Capture the cell that displays the provided text and extract its [X, Y] central coordinate. 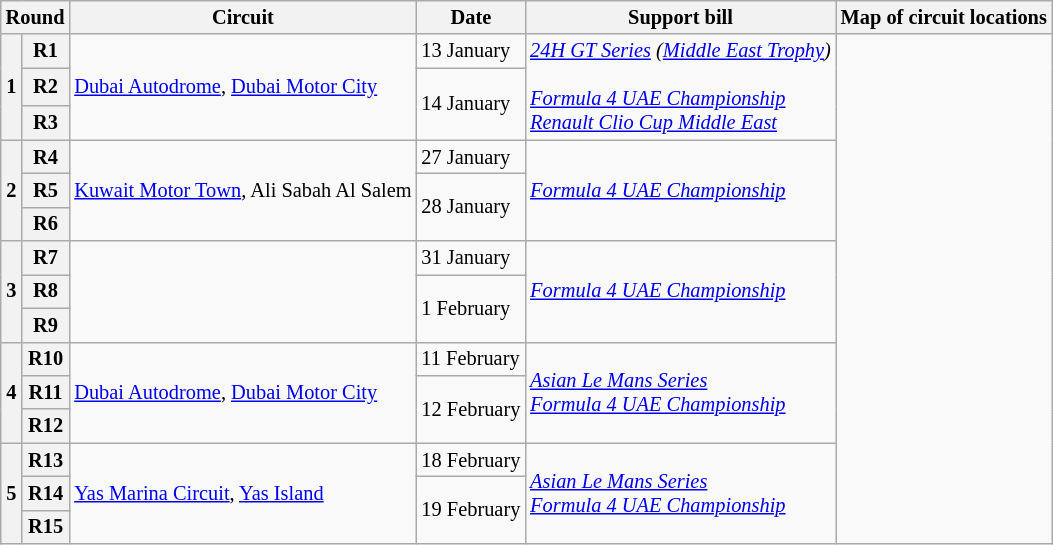
31 January [470, 258]
3 [12, 292]
R9 [46, 325]
Kuwait Motor Town, Ali Sabah Al Salem [242, 190]
R11 [46, 392]
2 [12, 190]
Round [36, 17]
28 January [470, 206]
13 January [470, 51]
27 January [470, 157]
11 February [470, 359]
12 February [470, 408]
R4 [46, 157]
R1 [46, 51]
5 [12, 494]
1 [12, 87]
24H GT Series (Middle East Trophy)Formula 4 UAE ChampionshipRenault Clio Cup Middle East [680, 87]
4 [12, 392]
1 February [470, 308]
R15 [46, 527]
Map of circuit locations [944, 17]
Date [470, 17]
19 February [470, 510]
R13 [46, 460]
R5 [46, 190]
Circuit [242, 17]
R7 [46, 258]
R10 [46, 359]
18 February [470, 460]
R2 [46, 87]
R12 [46, 426]
Support bill [680, 17]
R8 [46, 291]
R6 [46, 224]
R3 [46, 123]
14 January [470, 104]
R14 [46, 493]
Yas Marina Circuit, Yas Island [242, 494]
